Provide the [x, y] coordinate of the cell's center where the given text is located.  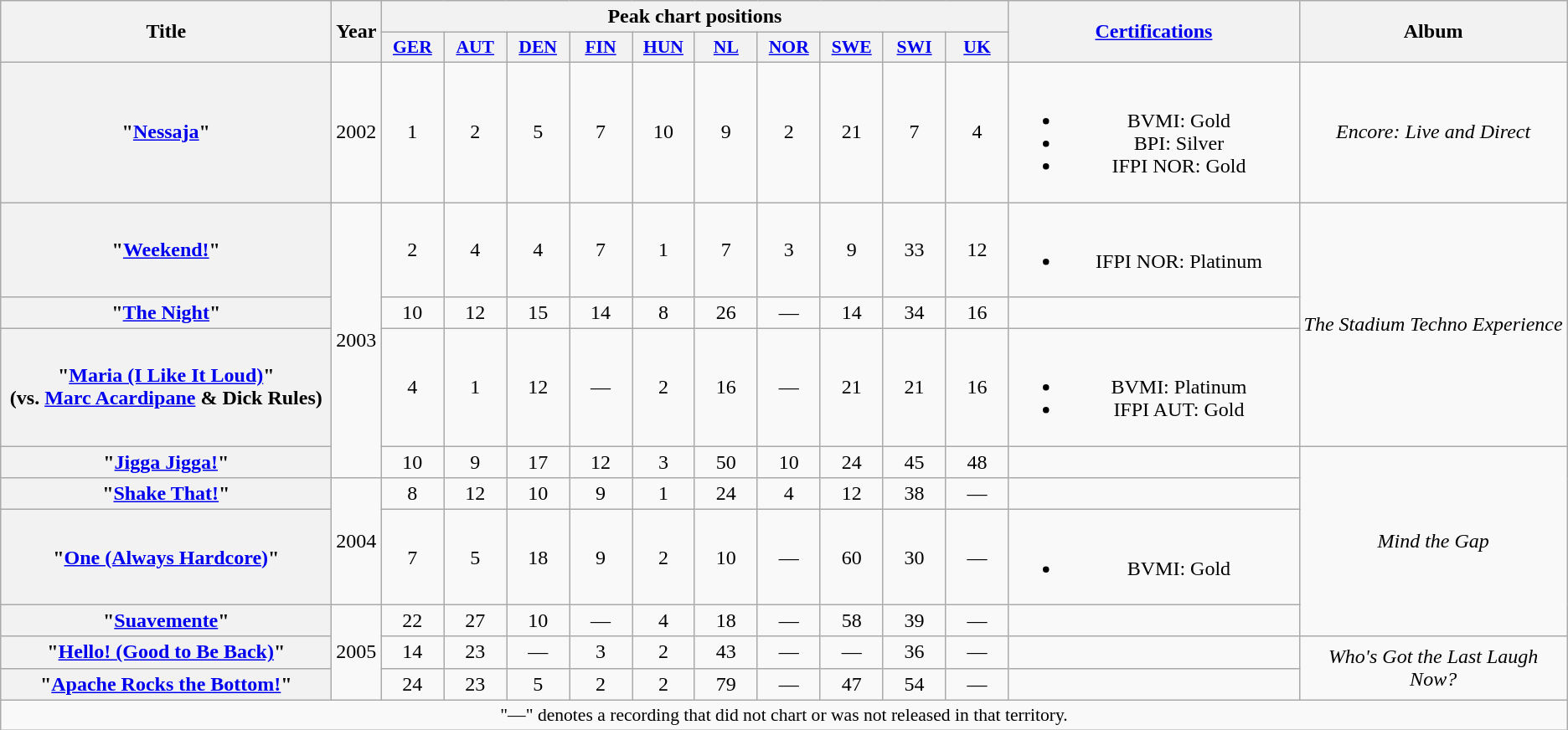
15 [538, 313]
BVMI: PlatinumIFPI AUT: Gold [1154, 388]
Album [1433, 32]
2004 [357, 541]
NL [725, 48]
SWI [915, 48]
Mind the Gap [1433, 541]
The Stadium Techno Experience [1433, 325]
"The Night" [166, 313]
"Apache Rocks the Bottom!" [166, 684]
33 [915, 249]
2002 [357, 132]
34 [915, 313]
"Weekend!" [166, 249]
"Jigga Jigga!" [166, 462]
48 [977, 462]
30 [915, 558]
Peak chart positions [695, 17]
79 [725, 684]
BVMI: Gold [1154, 558]
GER [412, 48]
NOR [789, 48]
39 [915, 620]
27 [476, 620]
AUT [476, 48]
Encore: Live and Direct [1433, 132]
"Hello! (Good to Be Back)" [166, 652]
26 [725, 313]
FIN [601, 48]
38 [915, 494]
"Shake That!" [166, 494]
17 [538, 462]
2005 [357, 652]
"One (Always Hardcore)" [166, 558]
36 [915, 652]
22 [412, 620]
Who's Got the Last Laugh Now? [1433, 668]
45 [915, 462]
"Nessaja" [166, 132]
"—" denotes a recording that did not chart or was not released in that territory. [784, 715]
58 [851, 620]
Year [357, 32]
SWE [851, 48]
"Suavemente" [166, 620]
DEN [538, 48]
HUN [663, 48]
UK [977, 48]
"Maria (I Like It Loud)" (vs. Marc Acardipane & Dick Rules) [166, 388]
BVMI: GoldBPI: SilverIFPI NOR: Gold [1154, 132]
IFPI NOR: Platinum [1154, 249]
47 [851, 684]
60 [851, 558]
54 [915, 684]
43 [725, 652]
50 [725, 462]
Certifications [1154, 32]
2003 [357, 340]
Title [166, 32]
